For the text-containing cell, return its midpoint in [X, Y] coordinate format. 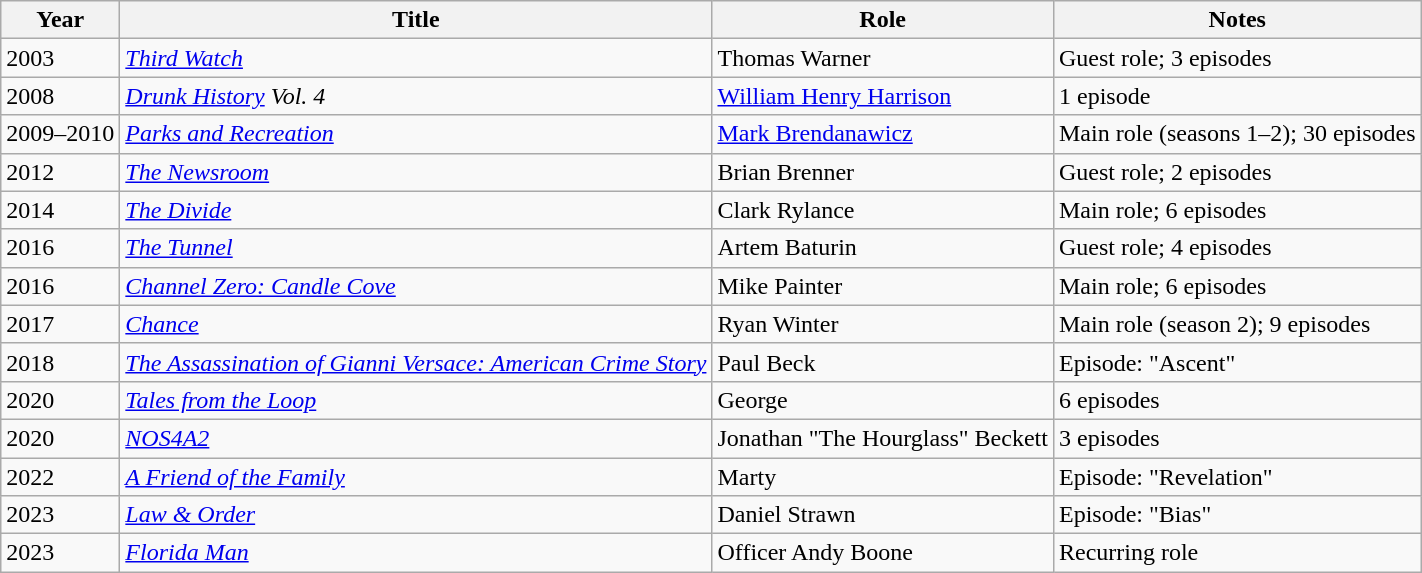
Guest role; 3 episodes [1237, 58]
Thomas Warner [882, 58]
The Assassination of Gianni Versace: American Crime Story [416, 362]
Notes [1237, 20]
Paul Beck [882, 362]
Mark Brendanawicz [882, 134]
George [882, 400]
Law & Order [416, 515]
Guest role; 4 episodes [1237, 248]
Channel Zero: Candle Cove [416, 286]
2008 [60, 96]
6 episodes [1237, 400]
2022 [60, 477]
Clark Rylance [882, 210]
Parks and Recreation [416, 134]
2012 [60, 172]
Florida Man [416, 553]
A Friend of the Family [416, 477]
The Divide [416, 210]
Artem Baturin [882, 248]
Tales from the Loop [416, 400]
Episode: "Revelation" [1237, 477]
William Henry Harrison [882, 96]
Marty [882, 477]
Main role (seasons 1–2); 30 episodes [1237, 134]
Ryan Winter [882, 324]
Main role (season 2); 9 episodes [1237, 324]
Recurring role [1237, 553]
3 episodes [1237, 438]
The Tunnel [416, 248]
1 episode [1237, 96]
Episode: "Ascent" [1237, 362]
NOS4A2 [416, 438]
The Newsroom [416, 172]
Episode: "Bias" [1237, 515]
Brian Brenner [882, 172]
Guest role; 2 episodes [1237, 172]
Third Watch [416, 58]
Role [882, 20]
2017 [60, 324]
Year [60, 20]
Officer Andy Boone [882, 553]
2018 [60, 362]
2009–2010 [60, 134]
Mike Painter [882, 286]
Title [416, 20]
2014 [60, 210]
Chance [416, 324]
Drunk History Vol. 4 [416, 96]
2003 [60, 58]
Daniel Strawn [882, 515]
Jonathan "The Hourglass" Beckett [882, 438]
